Identify which cell holds the provided text, then report its [X, Y] central coordinate. 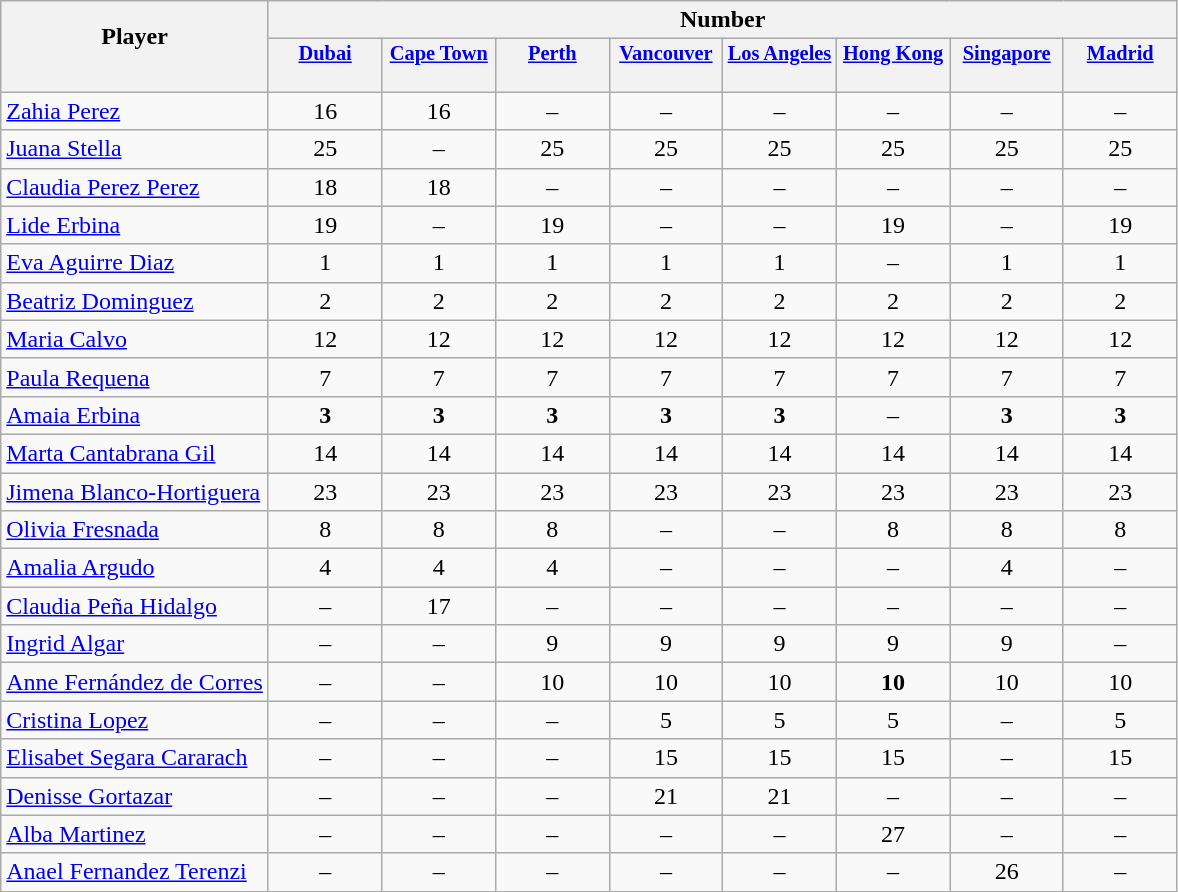
Eva Aguirre Diaz [135, 263]
Cape Town [439, 54]
Singapore [1007, 54]
Number [722, 20]
Madrid [1120, 54]
26 [1007, 872]
Ingrid Algar [135, 644]
Juana Stella [135, 149]
Olivia Fresnada [135, 530]
Lide Erbina [135, 225]
Vancouver [666, 54]
27 [893, 834]
Denisse Gortazar [135, 796]
Dubai [325, 54]
Cristina Lopez [135, 720]
Hong Kong [893, 54]
Amalia Argudo [135, 568]
Beatriz Dominguez [135, 301]
Zahia Perez [135, 111]
17 [439, 606]
Paula Requena [135, 377]
Marta Cantabrana Gil [135, 453]
Jimena Blanco-Hortiguera [135, 491]
Perth [553, 54]
Anael Fernandez Terenzi [135, 872]
Claudia Perez Perez [135, 187]
Claudia Peña Hidalgo [135, 606]
Maria Calvo [135, 339]
Elisabet Segara Cararach [135, 758]
Player [135, 36]
Amaia Erbina [135, 415]
Anne Fernández de Corres [135, 682]
Los Angeles [780, 54]
Alba Martinez [135, 834]
